Scan for the cell matching the given text and deliver its (x, y) coordinate at center. 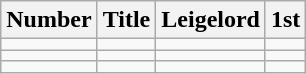
1st (285, 20)
Title (126, 20)
Leigelord (211, 20)
Number (49, 20)
